Identify which cell holds the provided text, then report its [X, Y] central coordinate. 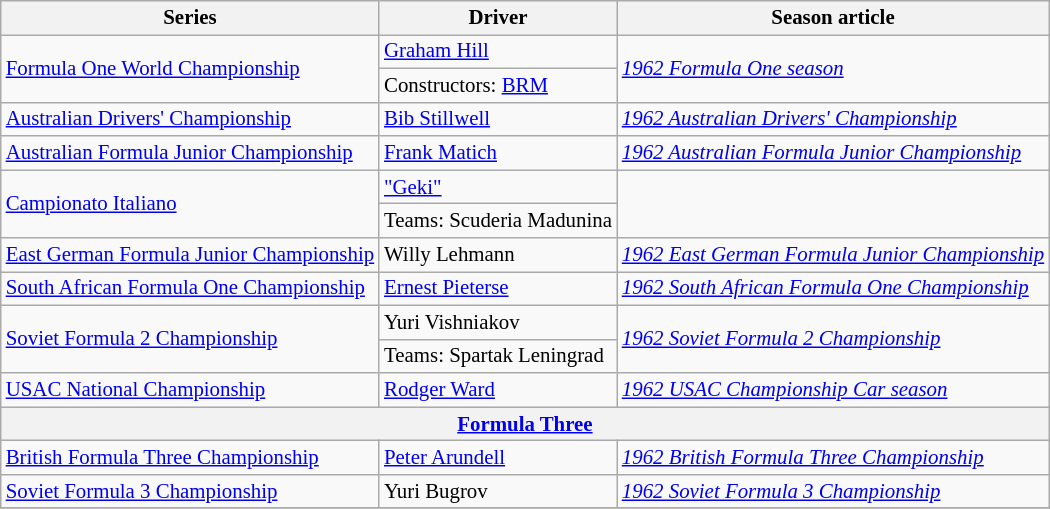
USAC National Championship [190, 390]
1962 Soviet Formula 2 Championship [833, 339]
"Geki" [498, 187]
Soviet Formula 3 Championship [190, 491]
1962 East German Formula Junior Championship [833, 255]
Graham Hill [498, 51]
1962 Australian Formula Junior Championship [833, 153]
South African Formula One Championship [190, 288]
1962 Soviet Formula 3 Championship [833, 491]
Yuri Bugrov [498, 491]
1962 Formula One season [833, 68]
Driver [498, 18]
Australian Drivers' Championship [190, 119]
East German Formula Junior Championship [190, 255]
Frank Matich [498, 153]
Constructors: BRM [498, 85]
Teams: Spartak Leningrad [498, 356]
Peter Arundell [498, 458]
Formula One World Championship [190, 68]
Yuri Vishniakov [498, 322]
Rodger Ward [498, 390]
1962 South African Formula One Championship [833, 288]
Ernest Pieterse [498, 288]
1962 British Formula Three Championship [833, 458]
Bib Stillwell [498, 119]
Australian Formula Junior Championship [190, 153]
Teams: Scuderia Madunina [498, 221]
1962 USAC Championship Car season [833, 390]
Willy Lehmann [498, 255]
Campionato Italiano [190, 204]
Series [190, 18]
Season article [833, 18]
1962 Australian Drivers' Championship [833, 119]
Soviet Formula 2 Championship [190, 339]
Formula Three [525, 424]
British Formula Three Championship [190, 458]
